Extract the [X, Y] coordinate from the center of the cell holding the provided text.  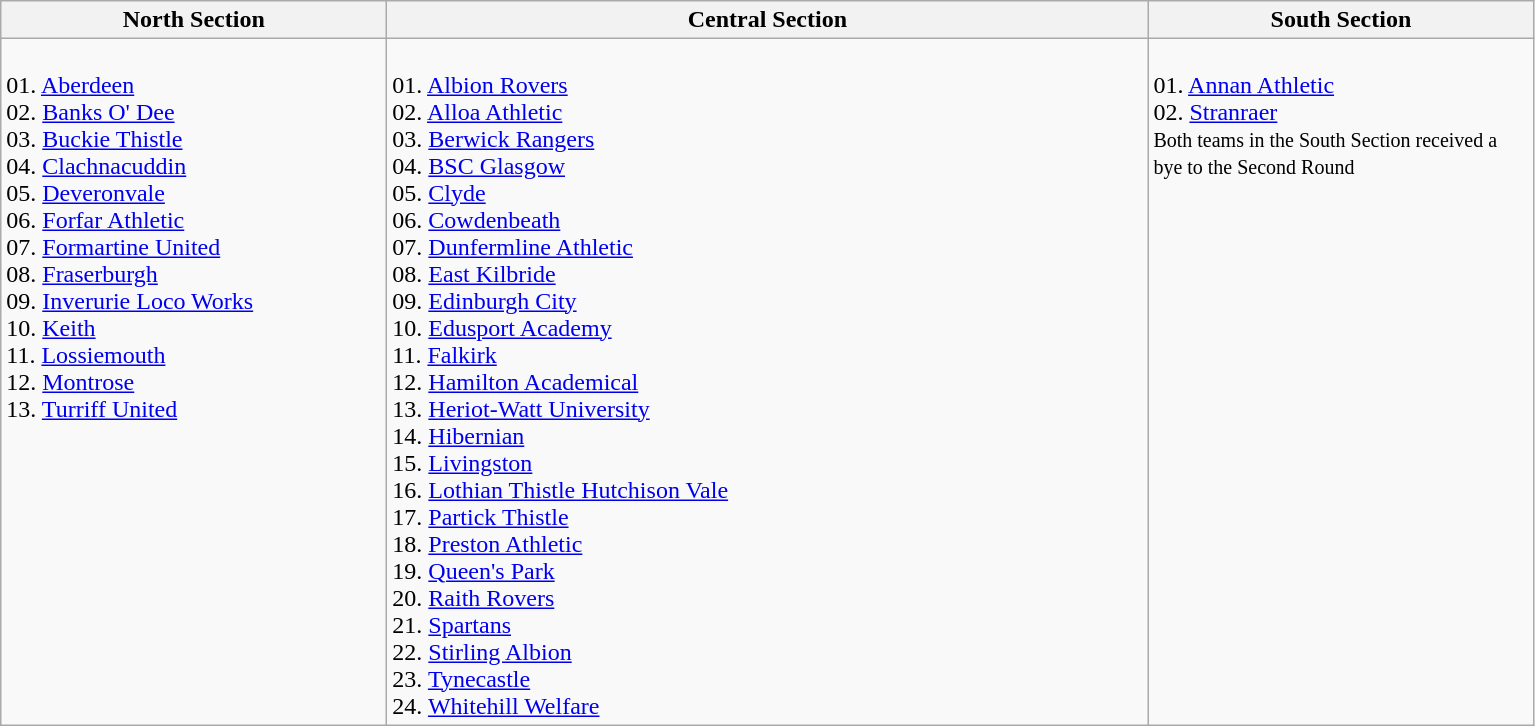
Central Section [768, 20]
North Section [194, 20]
South Section [1341, 20]
01. Annan Athletic 02. Stranraer Both teams in the South Section received a bye to the Second Round [1341, 382]
